Return the [x, y] coordinate for the center point of the cell that contains the specified text.  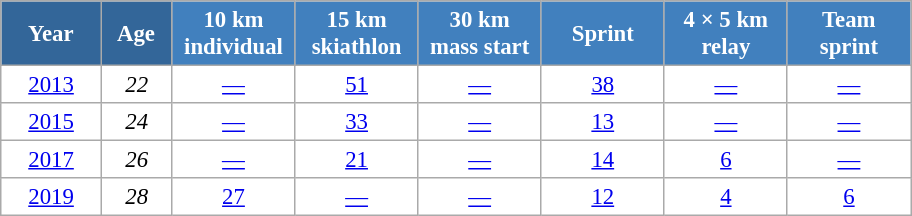
4 × 5 km relay [726, 34]
Year [52, 34]
24 [136, 122]
10 km individual [234, 34]
27 [234, 197]
33 [356, 122]
Team sprint [848, 34]
15 km skiathlon [356, 34]
2017 [52, 160]
22 [136, 85]
4 [726, 197]
28 [136, 197]
Sprint [602, 34]
21 [356, 160]
38 [602, 85]
14 [602, 160]
13 [602, 122]
12 [602, 197]
2015 [52, 122]
2013 [52, 85]
26 [136, 160]
2019 [52, 197]
Age [136, 34]
30 km mass start [480, 34]
51 [356, 85]
